Detect which cell encompasses the target text, then output its (X, Y) center coordinate. 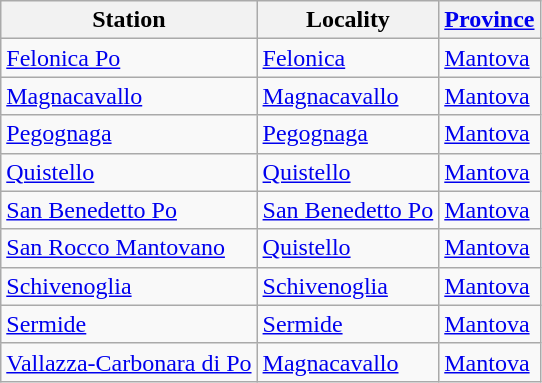
Locality (348, 20)
Station (129, 20)
Vallazza-Carbonara di Po (129, 362)
San Rocco Mantovano (129, 248)
Felonica (348, 58)
Felonica Po (129, 58)
Province (490, 20)
